Return (x, y) of the center of cell containing provided text 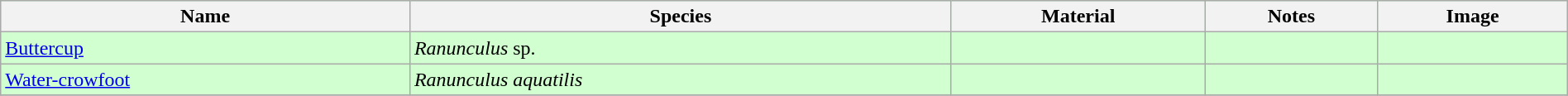
Ranunculus sp. (680, 48)
Notes (1292, 17)
Image (1472, 17)
Ranunculus aquatilis (680, 79)
Buttercup (205, 48)
Material (1078, 17)
Name (205, 17)
Water-crowfoot (205, 79)
Species (680, 17)
